Identify which cell holds the provided text, then report its (X, Y) central coordinate. 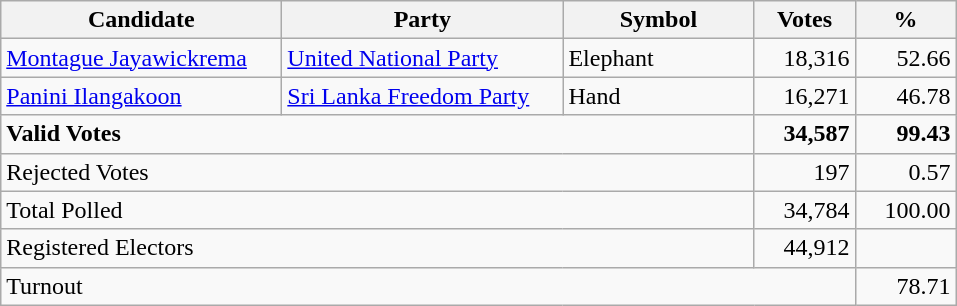
Valid Votes (378, 134)
34,587 (804, 134)
Montague Jayawickrema (142, 58)
16,271 (804, 96)
46.78 (906, 96)
Total Polled (378, 210)
34,784 (804, 210)
Candidate (142, 20)
United National Party (422, 58)
100.00 (906, 210)
Panini Ilangakoon (142, 96)
Rejected Votes (378, 172)
44,912 (804, 248)
% (906, 20)
18,316 (804, 58)
0.57 (906, 172)
197 (804, 172)
78.71 (906, 286)
Votes (804, 20)
Party (422, 20)
Symbol (658, 20)
99.43 (906, 134)
Hand (658, 96)
Sri Lanka Freedom Party (422, 96)
Turnout (428, 286)
52.66 (906, 58)
Registered Electors (378, 248)
Elephant (658, 58)
